Locate the cell with the specified text and output its [X, Y] center coordinate. 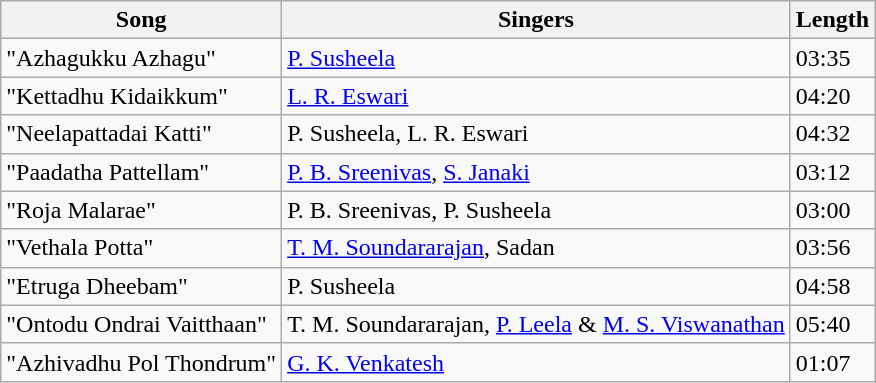
04:32 [832, 134]
05:40 [832, 324]
T. M. Soundararajan, P. Leela & M. S. Viswanathan [536, 324]
"Ontodu Ondrai Vaitthaan" [142, 324]
04:58 [832, 286]
P. B. Sreenivas, P. Susheela [536, 210]
"Azhagukku Azhagu" [142, 58]
L. R. Eswari [536, 96]
"Etruga Dheebam" [142, 286]
G. K. Venkatesh [536, 362]
P. B. Sreenivas, S. Janaki [536, 172]
Singers [536, 20]
03:00 [832, 210]
03:56 [832, 248]
04:20 [832, 96]
"Neelapattadai Katti" [142, 134]
P. Susheela, L. R. Eswari [536, 134]
"Vethala Potta" [142, 248]
"Roja Malarae" [142, 210]
T. M. Soundararajan, Sadan [536, 248]
03:35 [832, 58]
"Kettadhu Kidaikkum" [142, 96]
"Azhivadhu Pol Thondrum" [142, 362]
01:07 [832, 362]
03:12 [832, 172]
Length [832, 20]
"Paadatha Pattellam" [142, 172]
Song [142, 20]
